Capture the cell that displays the provided text and extract its [x, y] central coordinate. 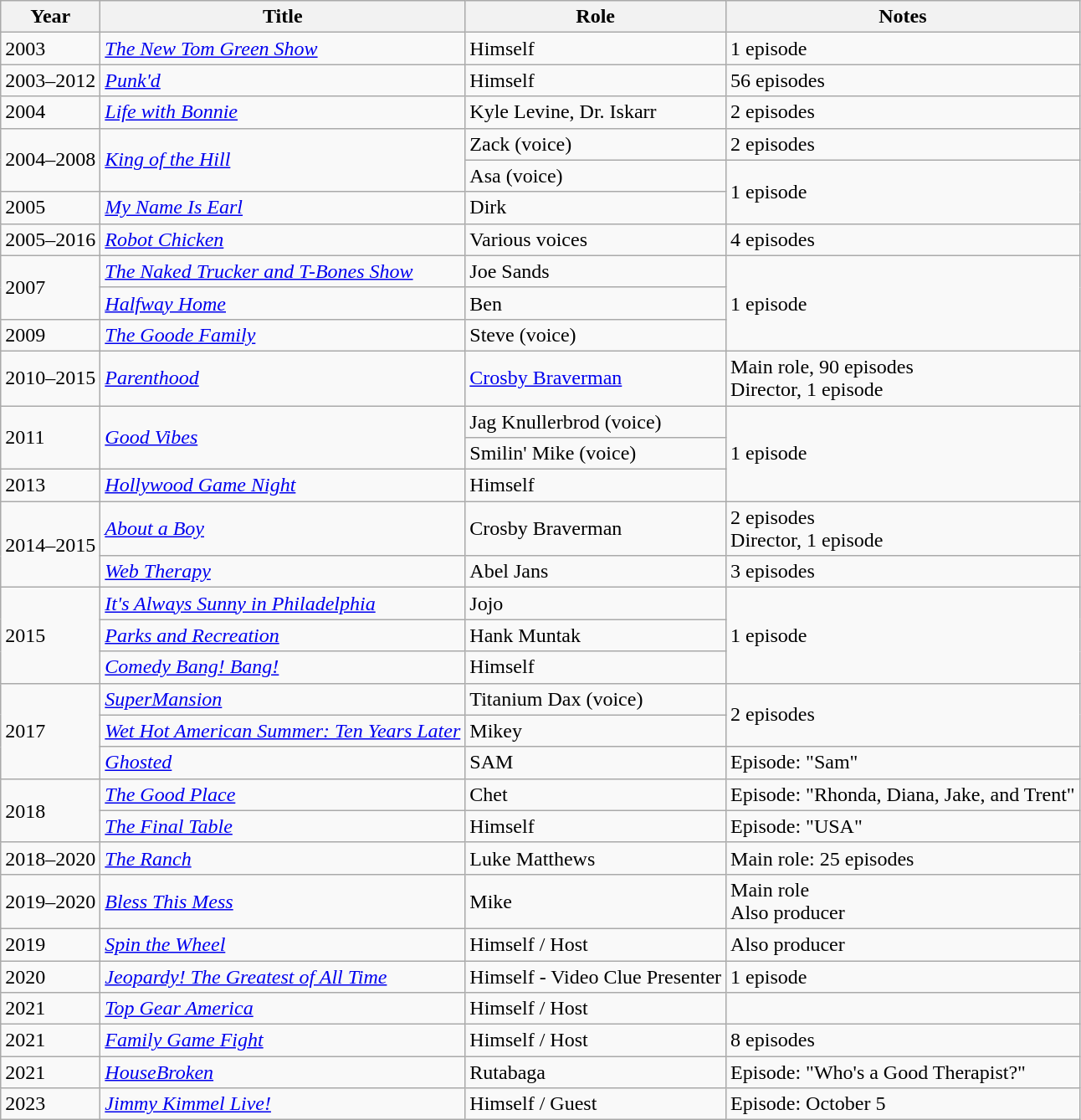
The Goode Family [283, 335]
About a Boy [283, 529]
Mike [596, 901]
2018 [50, 810]
2011 [50, 437]
2013 [50, 486]
2019 [50, 944]
Zack (voice) [596, 144]
Jojo [596, 604]
Title [283, 17]
2004 [50, 112]
2005 [50, 208]
Year [50, 17]
Punk'd [283, 80]
Episode: "USA" [904, 826]
Mikey [596, 731]
2003 [50, 49]
Steve (voice) [596, 335]
Himself / Guest [596, 1104]
2018–2020 [50, 858]
Jag Knullerbrod (voice) [596, 421]
Abel Jans [596, 572]
Ben [596, 303]
Robot Chicken [283, 239]
Himself - Video Clue Presenter [596, 977]
8 episodes [904, 1040]
Top Gear America [283, 1009]
Smilin' Mike (voice) [596, 454]
Parenthood [283, 378]
2009 [50, 335]
2015 [50, 635]
Hollywood Game Night [283, 486]
Web Therapy [283, 572]
My Name Is Earl [283, 208]
Various voices [596, 239]
Also producer [904, 944]
Wet Hot American Summer: Ten Years Later [283, 731]
Jimmy Kimmel Live! [283, 1104]
Life with Bonnie [283, 112]
HouseBroken [283, 1072]
Episode: "Sam" [904, 763]
Good Vibes [283, 437]
Halfway Home [283, 303]
2004–2008 [50, 160]
Main role: 25 episodes [904, 858]
Ghosted [283, 763]
Joe Sands [596, 271]
Titanium Dax (voice) [596, 699]
It's Always Sunny in Philadelphia [283, 604]
The Final Table [283, 826]
Rutabaga [596, 1072]
Chet [596, 794]
Luke Matthews [596, 858]
2003–2012 [50, 80]
The Good Place [283, 794]
Jeopardy! The Greatest of All Time [283, 977]
SAM [596, 763]
4 episodes [904, 239]
The Ranch [283, 858]
King of the Hill [283, 160]
Dirk [596, 208]
2019–2020 [50, 901]
Family Game Fight [283, 1040]
SuperMansion [283, 699]
2014–2015 [50, 544]
Role [596, 17]
Spin the Wheel [283, 944]
Main roleAlso producer [904, 901]
Episode: "Rhonda, Diana, Jake, and Trent" [904, 794]
The New Tom Green Show [283, 49]
Bless This Mess [283, 901]
2017 [50, 731]
56 episodes [904, 80]
Asa (voice) [596, 176]
2 episodesDirector, 1 episode [904, 529]
Parks and Recreation [283, 635]
Main role, 90 episodesDirector, 1 episode [904, 378]
2010–2015 [50, 378]
2007 [50, 287]
Notes [904, 17]
Kyle Levine, Dr. Iskarr [596, 112]
2005–2016 [50, 239]
Hank Muntak [596, 635]
Episode: "Who's a Good Therapist?" [904, 1072]
2023 [50, 1104]
2020 [50, 977]
3 episodes [904, 572]
Episode: October 5 [904, 1104]
The Naked Trucker and T-Bones Show [283, 271]
Comedy Bang! Bang! [283, 667]
